Pinpoint the cell where the given text exists, returning its [x, y] midpoint coordinate. 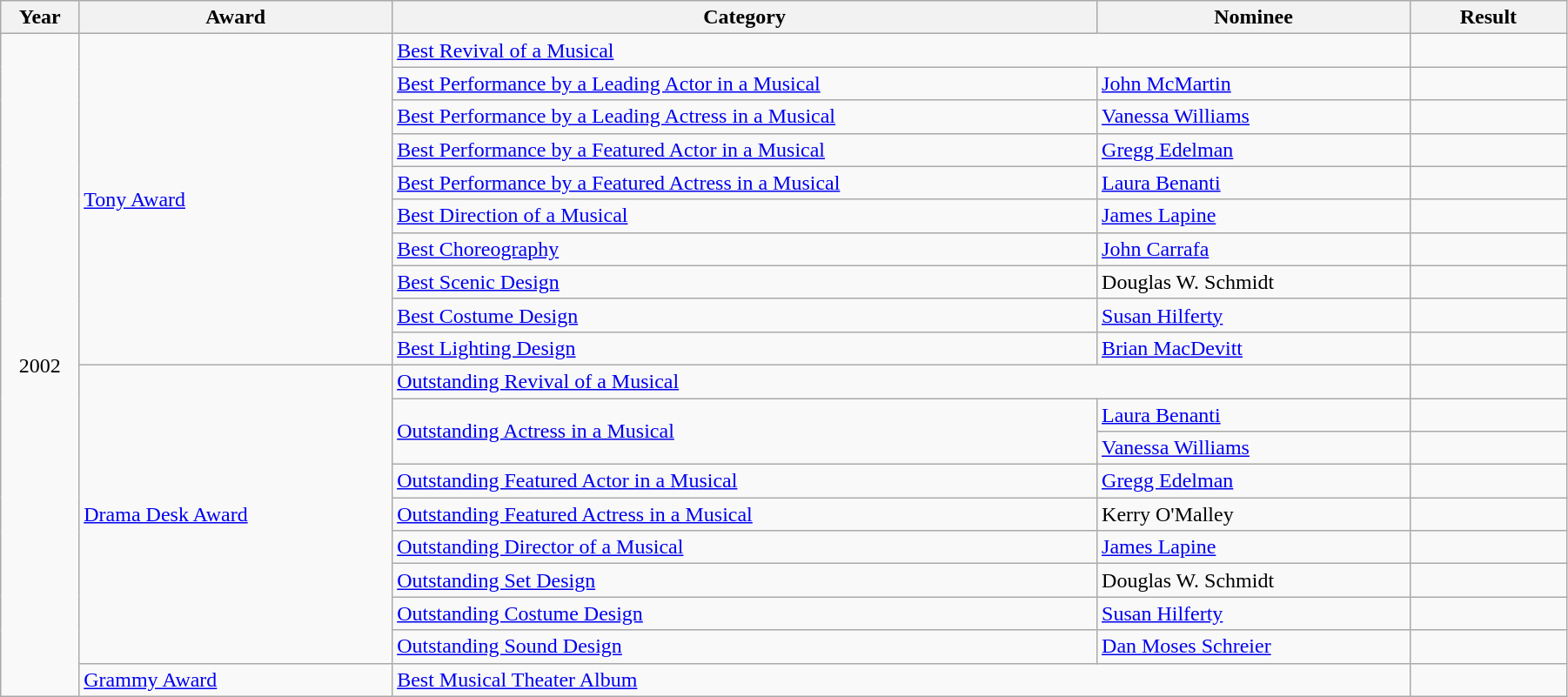
Best Choreography [745, 249]
Kerry O'Malley [1254, 514]
Best Performance by a Featured Actress in a Musical [745, 183]
Outstanding Revival of a Musical [901, 381]
Best Direction of a Musical [745, 216]
Best Performance by a Leading Actress in a Musical [745, 117]
Brian MacDevitt [1254, 348]
Grammy Award [236, 680]
Best Lighting Design [745, 348]
Best Musical Theater Album [901, 680]
John Carrafa [1254, 249]
Nominee [1254, 17]
Category [745, 17]
Best Performance by a Featured Actor in a Musical [745, 150]
Outstanding Featured Actor in a Musical [745, 481]
Outstanding Director of a Musical [745, 547]
Best Performance by a Leading Actor in a Musical [745, 84]
Dan Moses Schreier [1254, 647]
Best Costume Design [745, 315]
Best Revival of a Musical [901, 50]
Best Scenic Design [745, 282]
Outstanding Actress in a Musical [745, 432]
Drama Desk Award [236, 513]
2002 [40, 365]
Result [1488, 17]
John McMartin [1254, 84]
Year [40, 17]
Outstanding Set Design [745, 580]
Outstanding Featured Actress in a Musical [745, 514]
Tony Award [236, 200]
Outstanding Sound Design [745, 647]
Outstanding Costume Design [745, 613]
Award [236, 17]
